Provide the [x, y] coordinate of the cell's center where the given text is located.  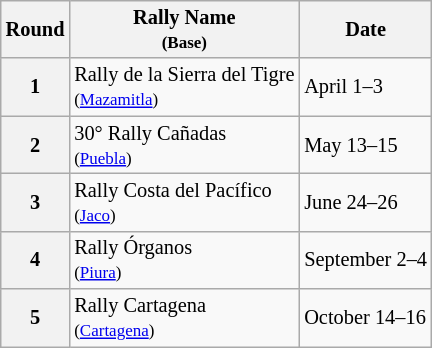
Rally Costa del Pacífico(Jaco) [184, 202]
Rally Name(Base) [184, 29]
Date [366, 29]
5 [36, 318]
2 [36, 145]
Rally de la Sierra del Tigre (Mazamitla) [184, 87]
June 24–26 [366, 202]
April 1–3 [366, 87]
4 [36, 260]
1 [36, 87]
October 14–16 [366, 318]
3 [36, 202]
Rally Órganos(Piura) [184, 260]
30° Rally Cañadas (Puebla) [184, 145]
September 2–4 [366, 260]
May 13–15 [366, 145]
Rally Cartagena(Cartagena) [184, 318]
Round [36, 29]
